Provide the [X, Y] coordinate of the cell's center where the given text is located.  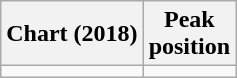
Peakposition [189, 34]
Chart (2018) [72, 34]
